Return the [x, y] coordinate for the center point of the cell that contains the specified text.  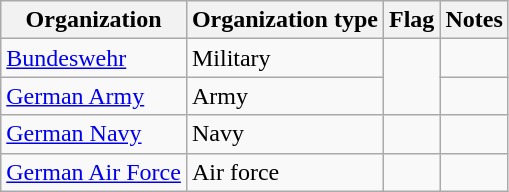
Air force [284, 172]
Flag [411, 20]
Organization type [284, 20]
German Navy [94, 134]
Notes [474, 20]
Navy [284, 134]
German Air Force [94, 172]
Army [284, 96]
Organization [94, 20]
Military [284, 58]
Bundeswehr [94, 58]
German Army [94, 96]
